Detect which cell encompasses the target text, then output its (X, Y) center coordinate. 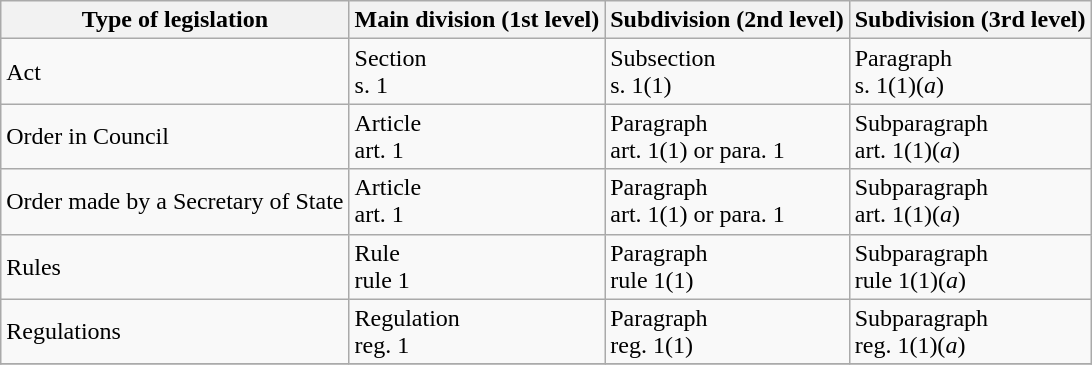
Paragraphreg. 1(1) (727, 332)
Regulations (175, 332)
Main division (1st level) (477, 20)
Order made by a Secretary of State (175, 202)
Paragraphs. 1(1)(a) (970, 72)
Act (175, 72)
Subparagraphreg. 1(1)(a) (970, 332)
Rulerule 1 (477, 266)
Subdivision (3rd level) (970, 20)
Order in Council (175, 136)
Subsections. 1(1) (727, 72)
Regulationreg. 1 (477, 332)
Subparagraphrule 1(1)(a) (970, 266)
Sections. 1 (477, 72)
Subdivision (2nd level) (727, 20)
Rules (175, 266)
Paragraphrule 1(1) (727, 266)
Type of legislation (175, 20)
